For the text-containing cell, return its midpoint in (X, Y) coordinate format. 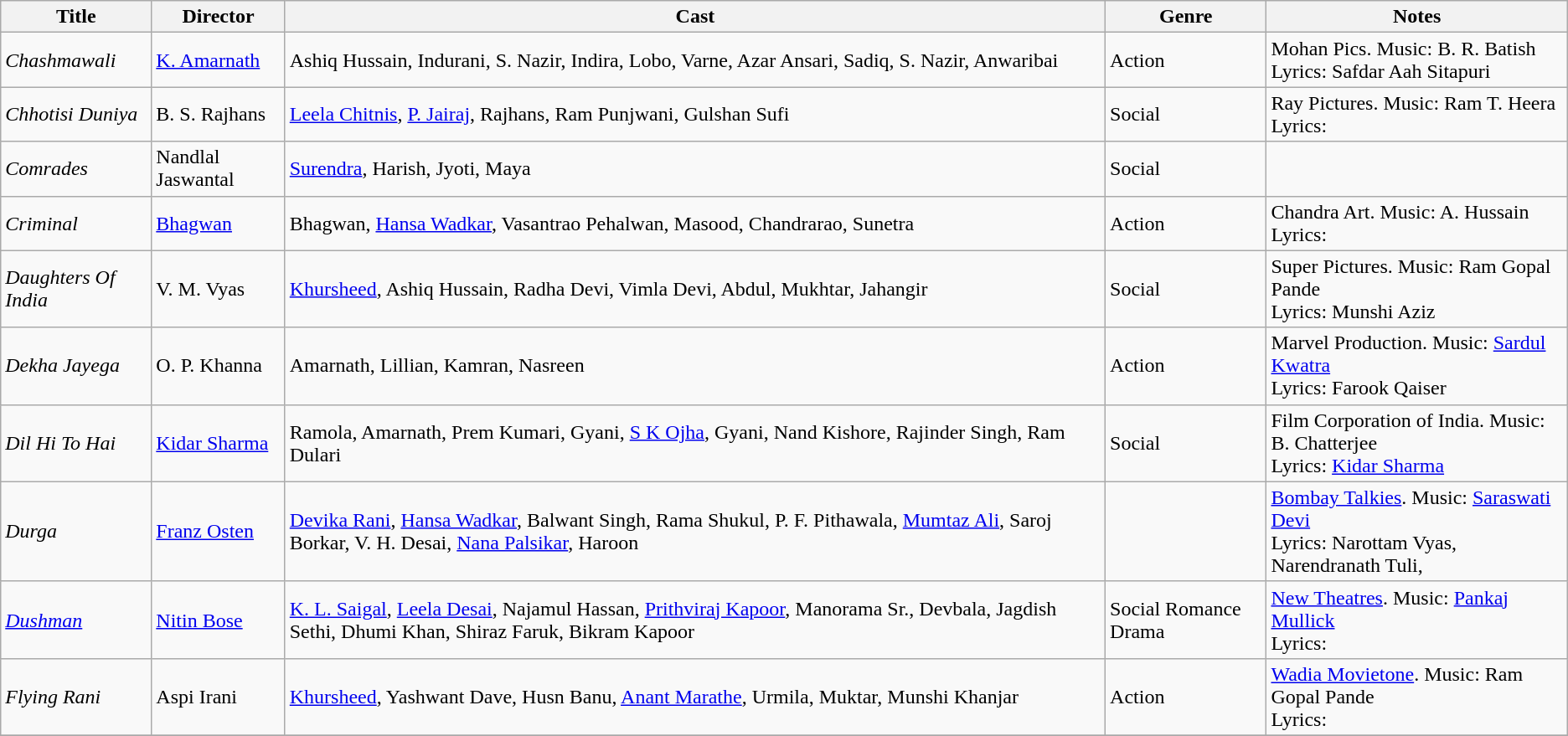
B. S. Rajhans (218, 114)
Surendra, Harish, Jyoti, Maya (695, 169)
Ramola, Amarnath, Prem Kumari, Gyani, S K Ojha, Gyani, Nand Kishore, Rajinder Singh, Ram Dulari (695, 443)
Khursheed, Ashiq Hussain, Radha Devi, Vimla Devi, Abdul, Mukhtar, Jahangir (695, 289)
Franz Osten (218, 531)
Khursheed, Yashwant Dave, Husn Banu, Anant Marathe, Urmila, Muktar, Munshi Khanjar (695, 697)
Aspi Irani (218, 697)
V. M. Vyas (218, 289)
K. Amarnath (218, 60)
Devika Rani, Hansa Wadkar, Balwant Singh, Rama Shukul, P. F. Pithawala, Mumtaz Ali, Saroj Borkar, V. H. Desai, Nana Palsikar, Haroon (695, 531)
Mohan Pics. Music: B. R. BatishLyrics: Safdar Aah Sitapuri (1417, 60)
Amarnath, Lillian, Kamran, Nasreen (695, 366)
Comrades (76, 169)
Dekha Jayega (76, 366)
Title (76, 17)
K. L. Saigal, Leela Desai, Najamul Hassan, Prithviraj Kapoor, Manorama Sr., Devbala, Jagdish Sethi, Dhumi Khan, Shiraz Faruk, Bikram Kapoor (695, 620)
Ashiq Hussain, Indurani, S. Nazir, Indira, Lobo, Varne, Azar Ansari, Sadiq, S. Nazir, Anwaribai (695, 60)
O. P. Khanna (218, 366)
Dushman (76, 620)
Bhagwan (218, 223)
Kidar Sharma (218, 443)
New Theatres. Music: Pankaj MullickLyrics: (1417, 620)
Marvel Production. Music: Sardul KwatraLyrics: Farook Qaiser (1417, 366)
Film Corporation of India. Music: B. ChatterjeeLyrics: Kidar Sharma (1417, 443)
Flying Rani (76, 697)
Notes (1417, 17)
Bombay Talkies. Music: Saraswati DeviLyrics: Narottam Vyas, Narendranath Tuli, (1417, 531)
Social Romance Drama (1186, 620)
Chhotisi Duniya (76, 114)
Nandlal Jaswantal (218, 169)
Cast (695, 17)
Dil Hi To Hai (76, 443)
Chashmawali (76, 60)
Ray Pictures. Music: Ram T. HeeraLyrics: (1417, 114)
Super Pictures. Music: Ram Gopal PandeLyrics: Munshi Aziz (1417, 289)
Durga (76, 531)
Bhagwan, Hansa Wadkar, Vasantrao Pehalwan, Masood, Chandrarao, Sunetra (695, 223)
Criminal (76, 223)
Chandra Art. Music: A. Hussain Lyrics: (1417, 223)
Wadia Movietone. Music: Ram Gopal PandeLyrics: (1417, 697)
Leela Chitnis, P. Jairaj, Rajhans, Ram Punjwani, Gulshan Sufi (695, 114)
Director (218, 17)
Nitin Bose (218, 620)
Genre (1186, 17)
Daughters Of India (76, 289)
